Return (X, Y) of the center of cell containing provided text 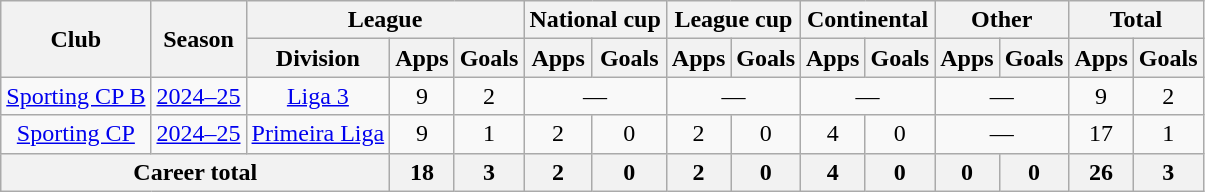
League cup (733, 20)
Club (76, 39)
Continental (868, 20)
Division (318, 58)
26 (1101, 172)
Liga 3 (318, 96)
League (385, 20)
National cup (595, 20)
Other (1002, 20)
Season (198, 39)
Career total (196, 172)
18 (422, 172)
Total (1136, 20)
Sporting CP (76, 134)
17 (1101, 134)
Sporting CP B (76, 96)
Primeira Liga (318, 134)
